Extract the [X, Y] coordinate from the center of the cell holding the provided text.  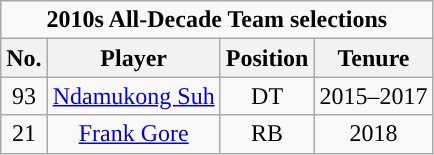
RB [267, 134]
2015–2017 [374, 96]
Position [267, 58]
Player [134, 58]
2010s All-Decade Team selections [217, 20]
93 [24, 96]
DT [267, 96]
Tenure [374, 58]
21 [24, 134]
No. [24, 58]
Ndamukong Suh [134, 96]
2018 [374, 134]
Frank Gore [134, 134]
